Detect which cell encompasses the target text, then output its [x, y] center coordinate. 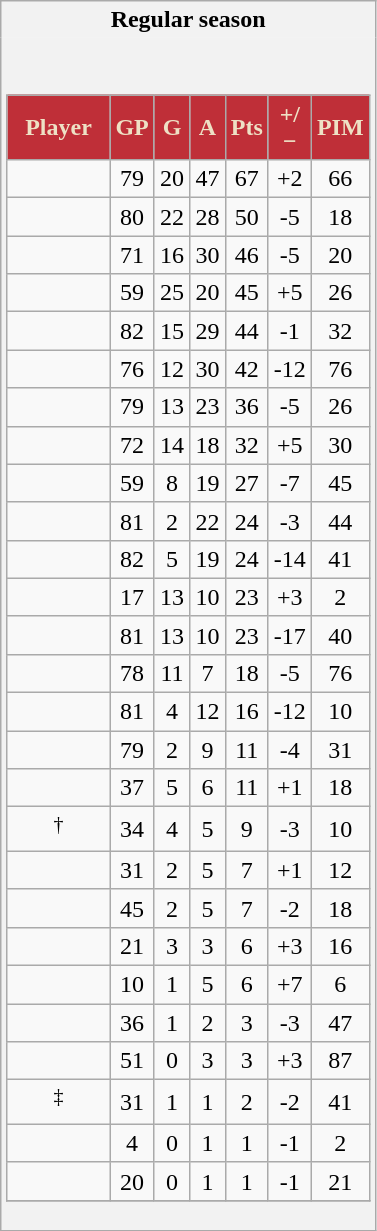
34 [132, 830]
-14 [290, 559]
14 [172, 445]
-7 [290, 483]
† [58, 830]
A [208, 128]
46 [246, 255]
28 [208, 217]
78 [132, 673]
80 [132, 217]
66 [340, 179]
15 [172, 331]
40 [340, 635]
8 [172, 483]
-17 [290, 635]
27 [246, 483]
PIM [340, 128]
87 [340, 1061]
Player [58, 128]
42 [246, 369]
17 [132, 597]
+/− [290, 128]
Regular season [188, 20]
G [172, 128]
29 [208, 331]
+7 [290, 984]
25 [172, 293]
‡ [58, 1102]
51 [132, 1061]
37 [132, 788]
GP [132, 128]
71 [132, 255]
-4 [290, 750]
67 [246, 179]
+2 [290, 179]
72 [132, 445]
50 [246, 217]
Pts [246, 128]
